For the text-containing cell, return its midpoint in (X, Y) coordinate format. 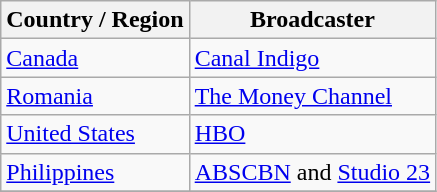
Broadcaster (312, 20)
Philippines (95, 172)
Canada (95, 58)
HBO (312, 134)
Romania (95, 96)
United States (95, 134)
The Money Channel (312, 96)
ABSCBN and Studio 23 (312, 172)
Country / Region (95, 20)
Canal Indigo (312, 58)
